Extract the (x, y) coordinate from the center of the cell holding the provided text.  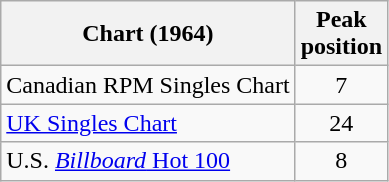
U.S. Billboard Hot 100 (148, 161)
24 (341, 123)
8 (341, 161)
Canadian RPM Singles Chart (148, 85)
Chart (1964) (148, 34)
7 (341, 85)
UK Singles Chart (148, 123)
Peakposition (341, 34)
